Identify which cell holds the provided text, then report its (x, y) central coordinate. 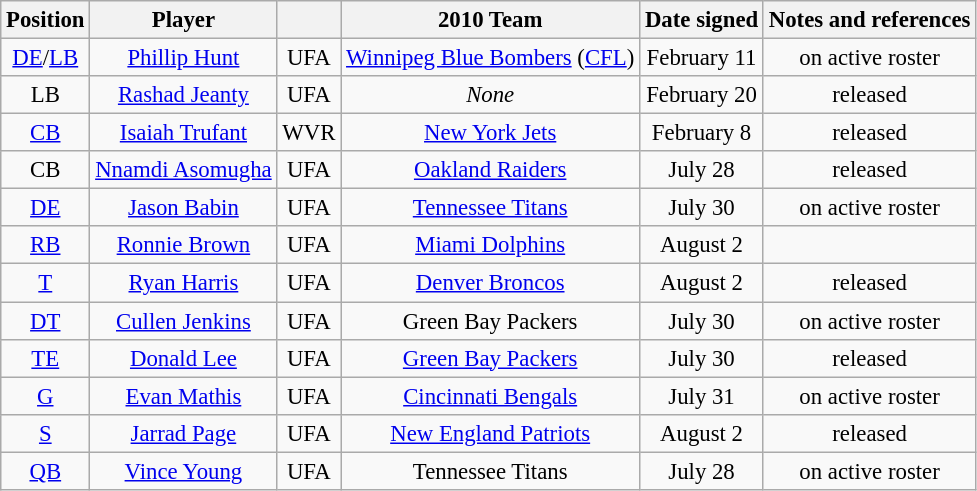
QB (46, 471)
Vince Young (184, 471)
Ryan Harris (184, 283)
TE (46, 358)
February 20 (702, 95)
February 11 (702, 58)
Winnipeg Blue Bombers (CFL) (490, 58)
Jason Babin (184, 208)
New England Patriots (490, 433)
Evan Mathis (184, 396)
Cullen Jenkins (184, 321)
WVR (309, 133)
DT (46, 321)
Miami Dolphins (490, 245)
July 31 (702, 396)
Donald Lee (184, 358)
February 8 (702, 133)
Nnamdi Asomugha (184, 170)
G (46, 396)
RB (46, 245)
2010 Team (490, 20)
LB (46, 95)
Oakland Raiders (490, 170)
Jarrad Page (184, 433)
Ronnie Brown (184, 245)
None (490, 95)
DE (46, 208)
Cincinnati Bengals (490, 396)
Date signed (702, 20)
New York Jets (490, 133)
Position (46, 20)
S (46, 433)
Rashad Jeanty (184, 95)
Denver Broncos (490, 283)
DE/LB (46, 58)
Phillip Hunt (184, 58)
Player (184, 20)
Notes and references (869, 20)
Isaiah Trufant (184, 133)
T (46, 283)
